Detect which cell encompasses the target text, then output its [x, y] center coordinate. 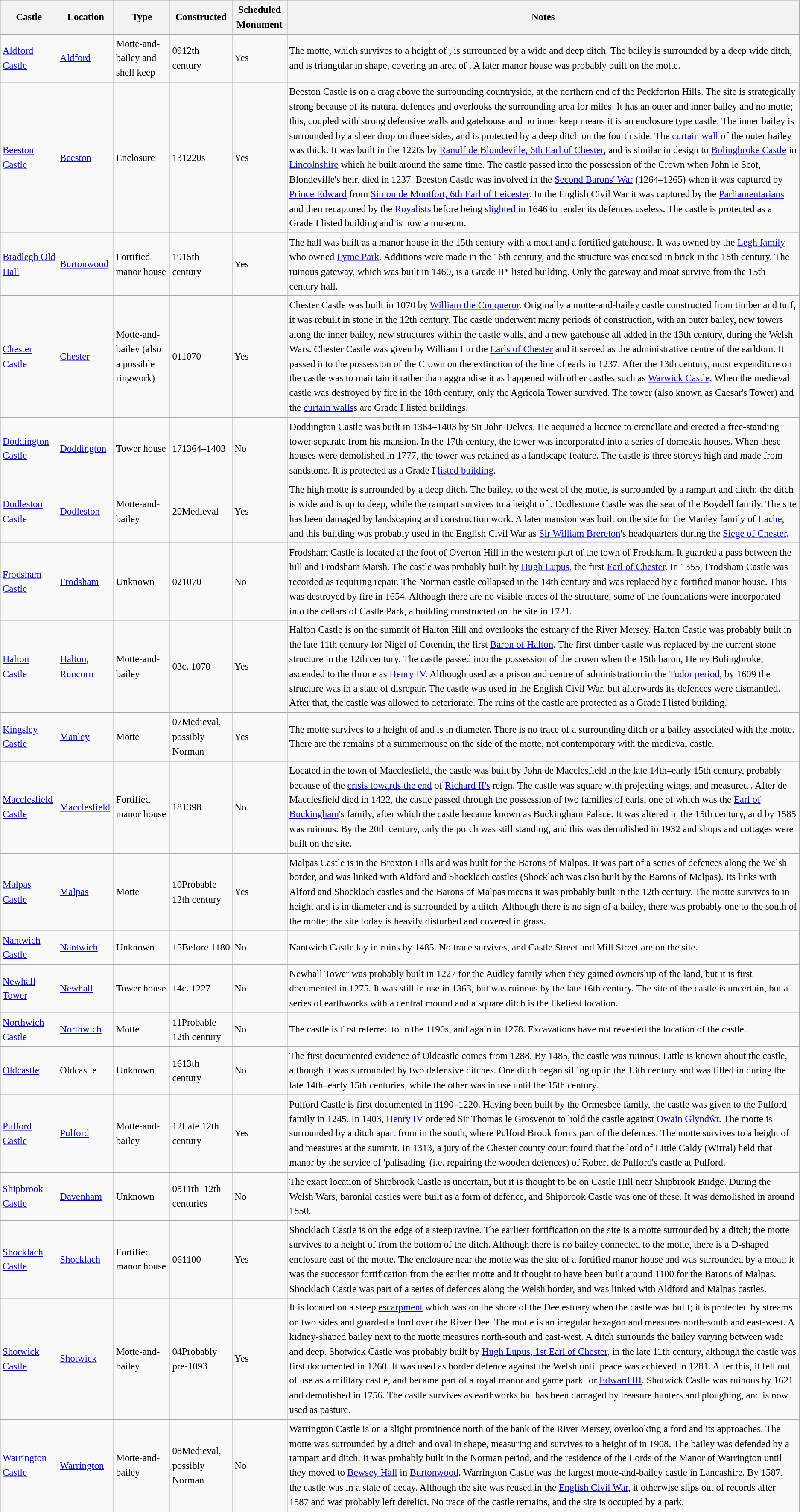
0912th century [201, 58]
Davenham [86, 1196]
Shocklach [86, 1260]
Shipbrook Castle [29, 1196]
Doddington [86, 448]
12Late 12th century [201, 1134]
181398 [201, 807]
Newhall [86, 989]
Halton, Runcorn [86, 667]
Warrington Castle [29, 1466]
Northwich Castle [29, 1030]
061100 [201, 1260]
04Probably pre-1093 [201, 1359]
Shotwick Castle [29, 1359]
Constructed [201, 17]
Chester Castle [29, 357]
Notes [543, 17]
Frodsham Castle [29, 582]
15Before 1180 [201, 948]
Nantwich Castle lay in ruins by 1485. No trace survives, and Castle Street and Mill Street are on the site. [543, 948]
Motte-and-bailey and shell keep [142, 58]
1613th century [201, 1071]
Kingsley Castle [29, 737]
Macclesfield [86, 807]
Shotwick [86, 1359]
Pulford [86, 1134]
03c. 1070 [201, 667]
Malpas [86, 892]
021070 [201, 582]
Warrington [86, 1466]
Enclosure [142, 158]
Doddington Castle [29, 448]
Scheduled Monument [260, 17]
Malpas Castle [29, 892]
20Medieval [201, 512]
Motte-and-bailey (also a possible ringwork) [142, 357]
11Probable 12th century [201, 1030]
Macclesfield Castle [29, 807]
08Medieval, possibly Norman [201, 1466]
Beeston Castle [29, 158]
171364–1403 [201, 448]
The castle is first referred to in the 1190s, and again in 1278. Excavations have not revealed the location of the castle. [543, 1030]
Dodleston Castle [29, 512]
Frodsham [86, 582]
Dodleston [86, 512]
Chester [86, 357]
011070 [201, 357]
Newhall Tower [29, 989]
Castle [29, 17]
1915th century [201, 265]
Aldford Castle [29, 58]
Shocklach Castle [29, 1260]
Aldford [86, 58]
Nantwich [86, 948]
Manley [86, 737]
14c. 1227 [201, 989]
Burtonwood [86, 265]
07Medieval, possibly Norman [201, 737]
Pulford Castle [29, 1134]
Type [142, 17]
0511th–12th centuries [201, 1196]
131220s [201, 158]
Nantwich Castle [29, 948]
Bradlegh Old Hall [29, 265]
Northwich [86, 1030]
Halton Castle [29, 667]
Beeston [86, 158]
Location [86, 17]
10Probable 12th century [201, 892]
